Detect which cell encompasses the target text, then output its (X, Y) center coordinate. 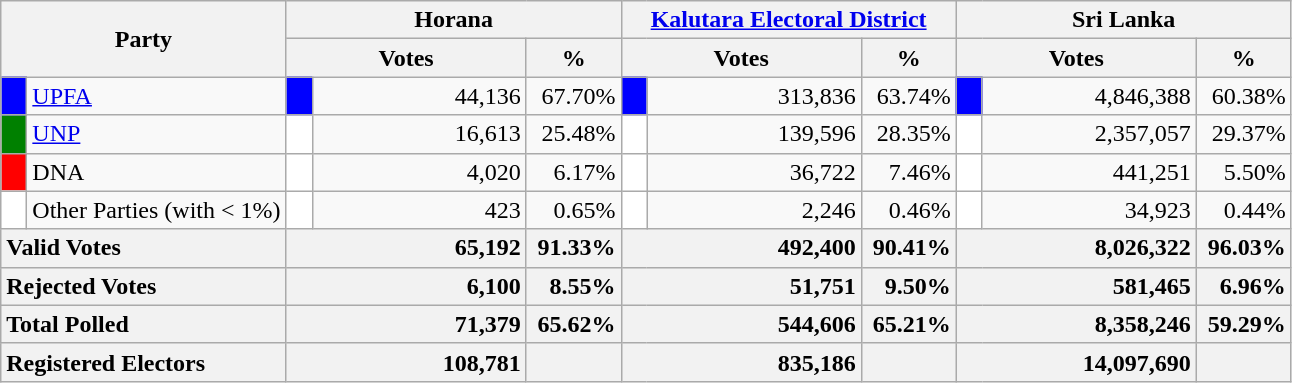
65.62% (574, 324)
96.03% (1244, 248)
44,136 (419, 96)
90.41% (908, 248)
Total Polled (144, 324)
Party (144, 39)
Rejected Votes (144, 286)
63.74% (908, 96)
544,606 (741, 324)
9.50% (908, 286)
0.65% (574, 210)
2,357,057 (1089, 134)
59.29% (1244, 324)
6,100 (406, 286)
67.70% (574, 96)
Sri Lanka (1124, 20)
441,251 (1089, 172)
60.38% (1244, 96)
7.46% (908, 172)
8.55% (574, 286)
8,358,246 (1076, 324)
Registered Electors (144, 362)
581,465 (1076, 286)
DNA (156, 172)
UNP (156, 134)
Valid Votes (144, 248)
65.21% (908, 324)
423 (419, 210)
4,846,388 (1089, 96)
71,379 (406, 324)
25.48% (574, 134)
492,400 (741, 248)
313,836 (754, 96)
UPFA (156, 96)
Kalutara Electoral District (788, 20)
6.96% (1244, 286)
Other Parties (with < 1%) (156, 210)
91.33% (574, 248)
14,097,690 (1076, 362)
139,596 (754, 134)
16,613 (419, 134)
Horana (454, 20)
29.37% (1244, 134)
108,781 (406, 362)
2,246 (754, 210)
835,186 (741, 362)
4,020 (419, 172)
6.17% (574, 172)
5.50% (1244, 172)
51,751 (741, 286)
0.46% (908, 210)
8,026,322 (1076, 248)
0.44% (1244, 210)
65,192 (406, 248)
36,722 (754, 172)
34,923 (1089, 210)
28.35% (908, 134)
